Return the [X, Y] coordinate for the center point of the cell that contains the specified text.  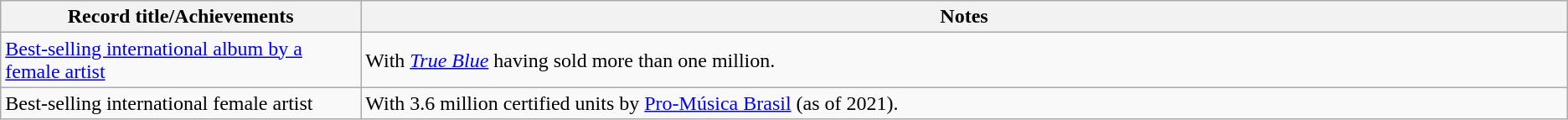
With 3.6 million certified units by Pro-Música Brasil (as of 2021). [965, 103]
Best-selling international album by a female artist [181, 60]
Notes [965, 17]
Record title/Achievements [181, 17]
With True Blue having sold more than one million. [965, 60]
Best-selling international female artist [181, 103]
